Output the (x, y) coordinate of the center of the cell containing the given text.  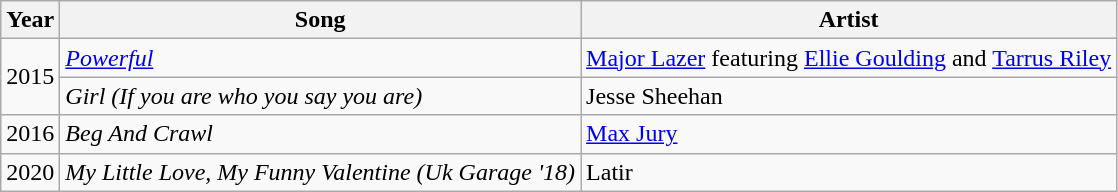
My Little Love, My Funny Valentine (Uk Garage '18) (320, 172)
Girl (If you are who you say you are) (320, 96)
Major Lazer featuring Ellie Goulding and Tarrus Riley (849, 58)
2015 (30, 77)
Year (30, 20)
Artist (849, 20)
Max Jury (849, 134)
Latir (849, 172)
Powerful (320, 58)
Song (320, 20)
Jesse Sheehan (849, 96)
Beg And Crawl (320, 134)
2016 (30, 134)
2020 (30, 172)
